Provide the (X, Y) coordinate of the cell's center where the given text is located.  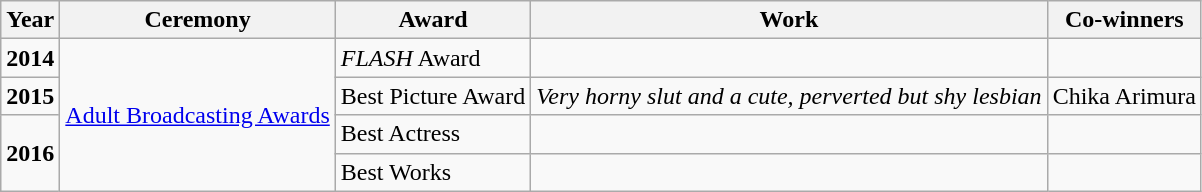
Award (432, 20)
Chika Arimura (1124, 96)
Work (789, 20)
Best Picture Award (432, 96)
Co-winners (1124, 20)
2014 (30, 58)
Ceremony (198, 20)
Best Works (432, 172)
Year (30, 20)
FLASH Award (432, 58)
Adult Broadcasting Awards (198, 115)
Very horny slut and a cute, perverted but shy lesbian (789, 96)
Best Actress (432, 134)
2016 (30, 153)
2015 (30, 96)
